Provide the (x, y) coordinate of the cell's center where the given text is located.  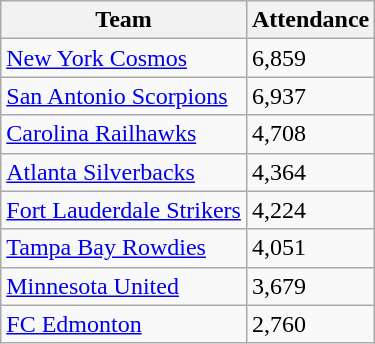
Attendance (310, 20)
6,859 (310, 58)
FC Edmonton (124, 324)
2,760 (310, 324)
4,364 (310, 172)
Atlanta Silverbacks (124, 172)
4,708 (310, 134)
Minnesota United (124, 286)
Tampa Bay Rowdies (124, 248)
San Antonio Scorpions (124, 96)
Fort Lauderdale Strikers (124, 210)
4,224 (310, 210)
6,937 (310, 96)
Team (124, 20)
3,679 (310, 286)
New York Cosmos (124, 58)
Carolina Railhawks (124, 134)
4,051 (310, 248)
